Pinpoint the cell where the given text exists, returning its [X, Y] midpoint coordinate. 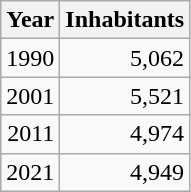
Year [30, 20]
5,521 [125, 96]
2011 [30, 134]
2001 [30, 96]
4,974 [125, 134]
1990 [30, 58]
Inhabitants [125, 20]
2021 [30, 172]
4,949 [125, 172]
5,062 [125, 58]
